Identify which cell holds the provided text, then report its (X, Y) central coordinate. 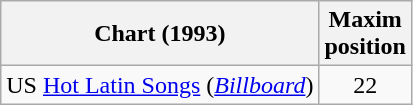
Chart (1993) (160, 34)
US Hot Latin Songs (Billboard) (160, 85)
Maximposition (365, 34)
22 (365, 85)
